Find where the given text appears and provide that cell's center as (X, Y) coordinate. 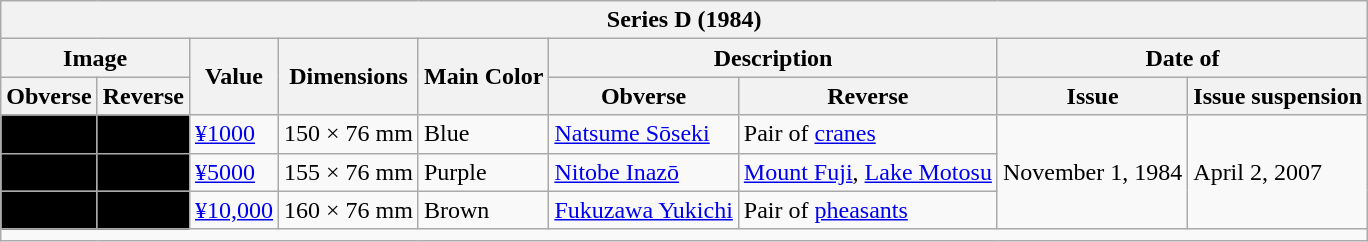
April 2, 2007 (1278, 172)
Date of (1182, 58)
Pair of pheasants (868, 210)
November 1, 1984 (1092, 172)
Value (234, 77)
Description (774, 58)
160 × 76 mm (349, 210)
Issue (1092, 96)
Nitobe Inazō (644, 172)
Blue (483, 134)
¥5000 (234, 172)
155 × 76 mm (349, 172)
Image (96, 58)
Pair of cranes (868, 134)
Mount Fuji, Lake Motosu (868, 172)
¥1000 (234, 134)
Brown (483, 210)
Main Color (483, 77)
Dimensions (349, 77)
Issue suspension (1278, 96)
Natsume Sōseki (644, 134)
Series D (1984) (684, 20)
Fukuzawa Yukichi (644, 210)
¥10,000 (234, 210)
Purple (483, 172)
150 × 76 mm (349, 134)
